Search for the cell housing the specified text and yield its [x, y] center coordinate. 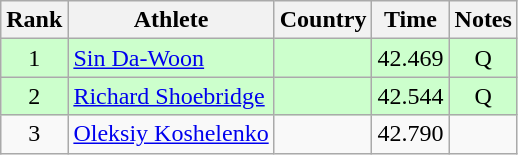
Country [323, 20]
Rank [34, 20]
2 [34, 96]
Athlete [171, 20]
42.469 [410, 58]
Richard Shoebridge [171, 96]
Time [410, 20]
Sin Da-Woon [171, 58]
Notes [483, 20]
42.544 [410, 96]
Oleksiy Koshelenko [171, 134]
1 [34, 58]
42.790 [410, 134]
3 [34, 134]
